Detect which cell encompasses the target text, then output its (x, y) center coordinate. 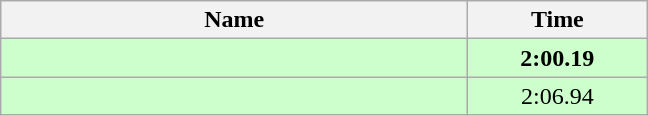
2:06.94 (558, 96)
Time (558, 20)
Name (234, 20)
2:00.19 (558, 58)
